Extract the (X, Y) coordinate from the center of the cell holding the provided text.  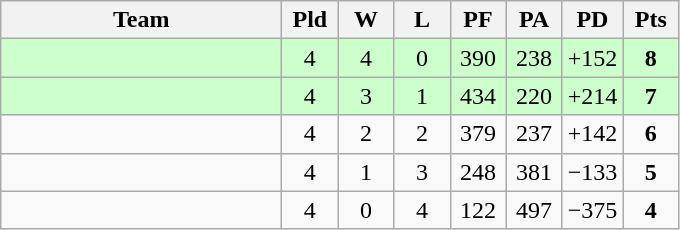
−375 (592, 210)
6 (651, 134)
237 (534, 134)
390 (478, 58)
PF (478, 20)
434 (478, 96)
238 (534, 58)
379 (478, 134)
+152 (592, 58)
220 (534, 96)
497 (534, 210)
+142 (592, 134)
5 (651, 172)
−133 (592, 172)
PA (534, 20)
248 (478, 172)
W (366, 20)
Pld (310, 20)
8 (651, 58)
PD (592, 20)
L (422, 20)
7 (651, 96)
Pts (651, 20)
122 (478, 210)
Team (142, 20)
+214 (592, 96)
381 (534, 172)
